Provide the [x, y] coordinate of the cell's center where the given text is located.  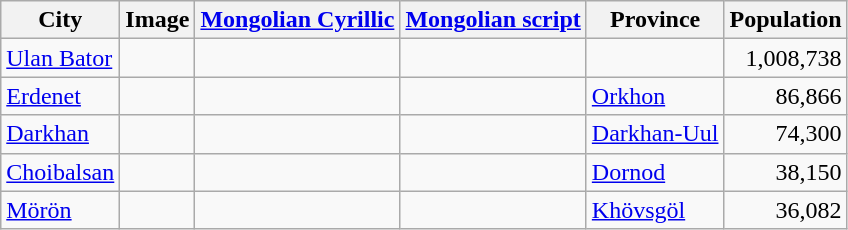
38,150 [786, 172]
Ulan Bator [60, 58]
Orkhon [655, 96]
Darkhan-Uul [655, 134]
Darkhan [60, 134]
86,866 [786, 96]
Khövsgöl [655, 210]
Choibalsan [60, 172]
36,082 [786, 210]
Mongolian script [493, 20]
Erdenet [60, 96]
Image [158, 20]
Province [655, 20]
Dornod [655, 172]
City [60, 20]
Population [786, 20]
Mörön [60, 210]
74,300 [786, 134]
Mongolian Cyrillic [298, 20]
1,008,738 [786, 58]
